Provide the (X, Y) coordinate of the cell's center where the given text is located.  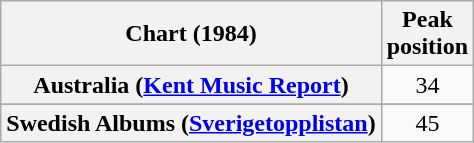
Peakposition (427, 34)
34 (427, 85)
Swedish Albums (Sverigetopplistan) (191, 123)
Chart (1984) (191, 34)
45 (427, 123)
Australia (Kent Music Report) (191, 85)
